Locate the cell with the specified text and output its [x, y] center coordinate. 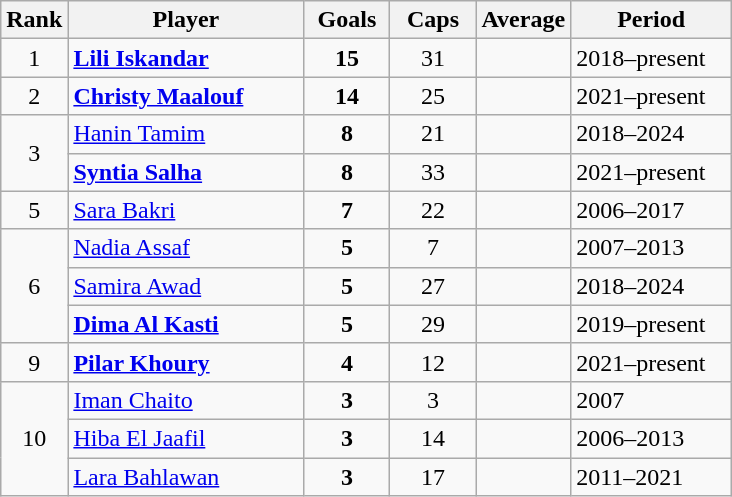
Samira Awad [186, 286]
2019–present [652, 324]
2006–2017 [652, 210]
Player [186, 20]
Period [652, 20]
Pilar Khoury [186, 362]
Syntia Salha [186, 172]
4 [347, 362]
33 [433, 172]
Goals [347, 20]
21 [433, 134]
2011–2021 [652, 477]
Nadia Assaf [186, 248]
27 [433, 286]
2006–2013 [652, 438]
15 [347, 58]
Christy Maalouf [186, 96]
2018–present [652, 58]
Lili Iskandar [186, 58]
2007–2013 [652, 248]
6 [34, 286]
9 [34, 362]
12 [433, 362]
Sara Bakri [186, 210]
Average [524, 20]
2 [34, 96]
Iman Chaito [186, 400]
Dima Al Kasti [186, 324]
22 [433, 210]
31 [433, 58]
29 [433, 324]
Hiba El Jaafil [186, 438]
25 [433, 96]
Caps [433, 20]
17 [433, 477]
Hanin Tamim [186, 134]
1 [34, 58]
2007 [652, 400]
Lara Bahlawan [186, 477]
Rank [34, 20]
10 [34, 438]
